Return [X, Y] of the center of cell containing provided text 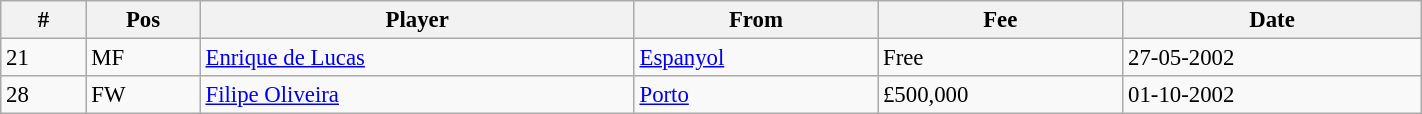
28 [44, 95]
Date [1272, 20]
# [44, 20]
Porto [756, 95]
01-10-2002 [1272, 95]
Free [1000, 58]
Player [417, 20]
27-05-2002 [1272, 58]
From [756, 20]
MF [143, 58]
Enrique de Lucas [417, 58]
21 [44, 58]
£500,000 [1000, 95]
Pos [143, 20]
FW [143, 95]
Fee [1000, 20]
Filipe Oliveira [417, 95]
Espanyol [756, 58]
